Locate the cell with the specified text and output its (x, y) center coordinate. 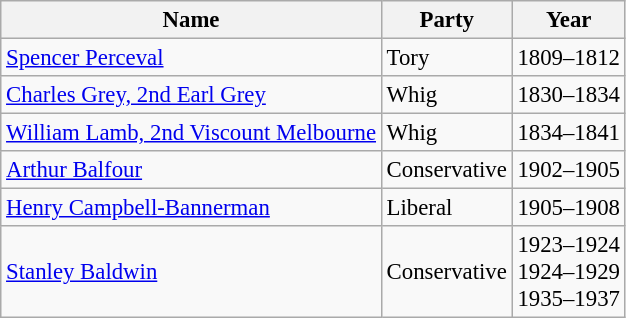
Liberal (446, 208)
Spencer Perceval (192, 58)
Stanley Baldwin (192, 272)
1902–1905 (568, 170)
1809–1812 (568, 58)
1923–1924 1924–1929 1935–1937 (568, 272)
Arthur Balfour (192, 170)
Tory (446, 58)
Party (446, 20)
Charles Grey, 2nd Earl Grey (192, 95)
1905–1908 (568, 208)
Name (192, 20)
1830–1834 (568, 95)
William Lamb, 2nd Viscount Melbourne (192, 133)
Henry Campbell-Bannerman (192, 208)
1834–1841 (568, 133)
Year (568, 20)
